Return [X, Y] of the center of cell containing provided text 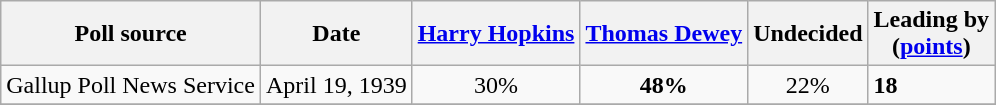
April 19, 1939 [336, 85]
Gallup Poll News Service [131, 85]
18 [931, 85]
Thomas Dewey [664, 34]
Date [336, 34]
30% [496, 85]
22% [808, 85]
Poll source [131, 34]
Undecided [808, 34]
Harry Hopkins [496, 34]
Leading by(points) [931, 34]
48% [664, 85]
